Identify which cell holds the provided text, then report its (X, Y) central coordinate. 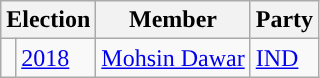
2018 (56, 58)
Member (173, 20)
IND (284, 58)
Party (284, 20)
Mohsin Dawar (173, 58)
Election (48, 20)
